Detect which cell encompasses the target text, then output its (X, Y) center coordinate. 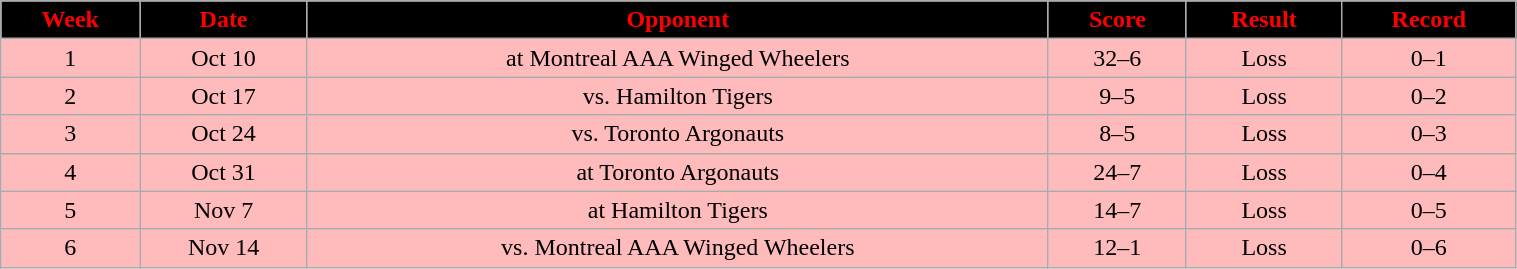
Result (1264, 20)
4 (70, 172)
24–7 (1117, 172)
Oct 24 (224, 134)
vs. Montreal AAA Winged Wheelers (678, 248)
9–5 (1117, 96)
6 (70, 248)
1 (70, 58)
Oct 17 (224, 96)
Opponent (678, 20)
Score (1117, 20)
vs. Hamilton Tigers (678, 96)
at Montreal AAA Winged Wheelers (678, 58)
5 (70, 210)
0–2 (1429, 96)
0–6 (1429, 248)
0–5 (1429, 210)
0–4 (1429, 172)
Week (70, 20)
Date (224, 20)
0–3 (1429, 134)
8–5 (1117, 134)
32–6 (1117, 58)
0–1 (1429, 58)
Nov 7 (224, 210)
2 (70, 96)
Record (1429, 20)
at Toronto Argonauts (678, 172)
Nov 14 (224, 248)
12–1 (1117, 248)
3 (70, 134)
at Hamilton Tigers (678, 210)
Oct 10 (224, 58)
14–7 (1117, 210)
Oct 31 (224, 172)
vs. Toronto Argonauts (678, 134)
